Determine the [X, Y] coordinate at the center of the cell enclosing the given text.  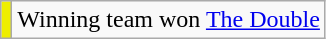
Winning team won The Double [169, 20]
